Locate the cell with the specified text and output its [x, y] center coordinate. 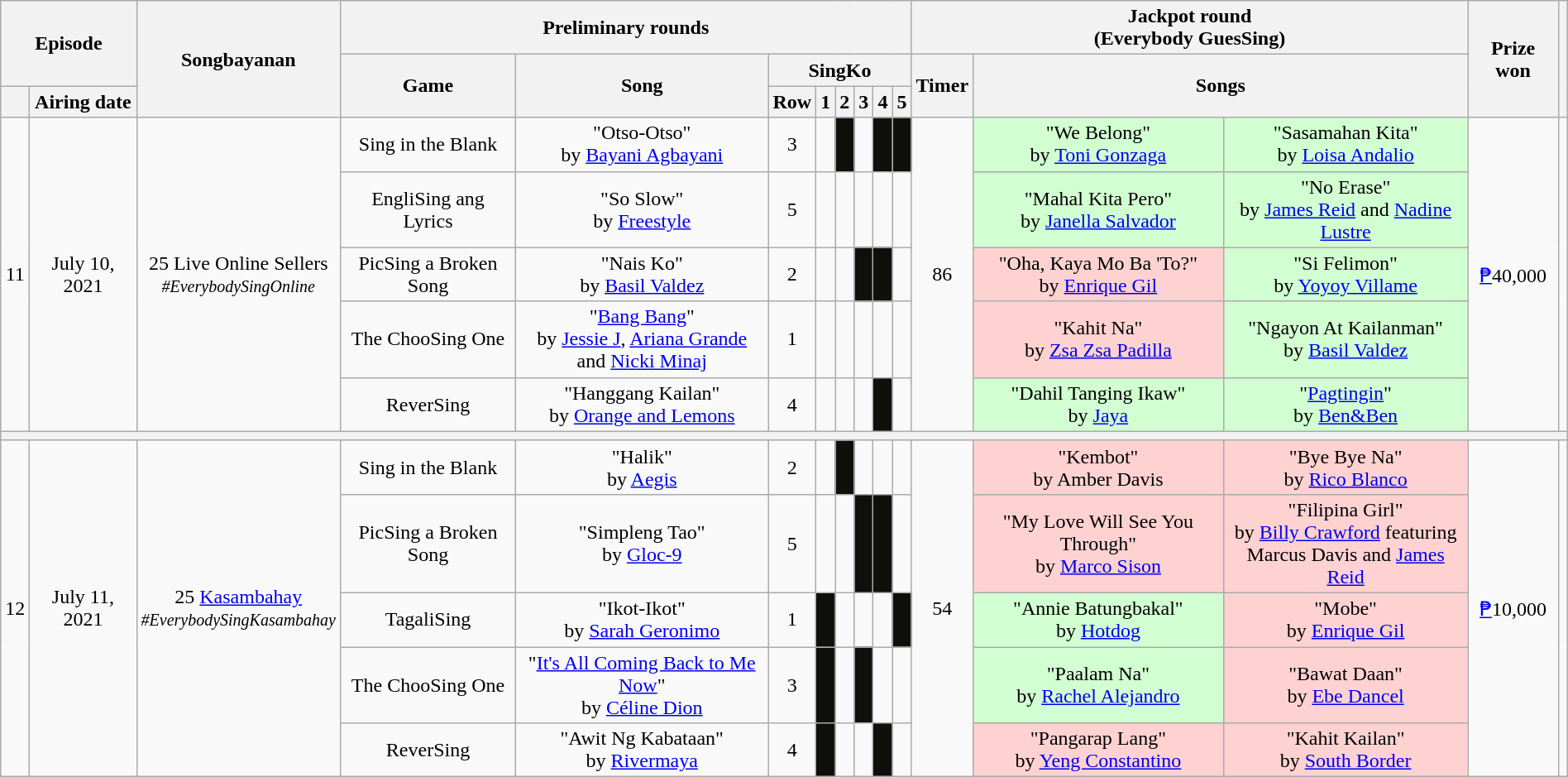
54 [943, 608]
"Si Felimon"by Yoyoy Villame [1346, 275]
"Otso-Otso"by Bayani Agbayani [642, 144]
Song [642, 86]
12 [15, 608]
"My Love Will See You Through"by Marco Sison [1098, 543]
TagaliSing [428, 619]
11 [15, 275]
Songs [1221, 86]
"Dahil Tanging Ikaw"by Jaya [1098, 404]
Episode [69, 43]
"Kembot"by Amber Davis [1098, 467]
"Oha, Kaya Mo Ba 'To?"by Enrique Gil [1098, 275]
86 [943, 275]
"Mobe"by Enrique Gil [1346, 619]
25 Live Online Sellers#EverybodySingOnline [238, 275]
"So Slow"by Freestyle [642, 209]
"Pangarap Lang"by Yeng Constantino [1098, 750]
"Ngayon At Kailanman"by Basil Valdez [1346, 339]
"Awit Ng Kabataan"by Rivermaya [642, 750]
"Hanggang Kailan"by Orange and Lemons [642, 404]
"We Belong"by Toni Gonzaga [1098, 144]
"Filipina Girl"by Billy Crawford featuringMarcus Davis and James Reid [1346, 543]
Airing date [83, 102]
"Sasamahan Kita"by Loisa Andalio [1346, 144]
Jackpot round(Everybody GuesSing) [1189, 28]
"Nais Ko"by Basil Valdez [642, 275]
"Kahit Kailan"by South Border [1346, 750]
"Mahal Kita Pero"by Janella Salvador [1098, 209]
"Bang Bang"by Jessie J, Ariana Grandeand Nicki Minaj [642, 339]
Preliminary rounds [626, 28]
"Bye Bye Na"by Rico Blanco [1346, 467]
₱10,000 [1513, 608]
July 10, 2021 [83, 275]
Row [792, 102]
"Simpleng Tao"by Gloc-9 [642, 543]
Game [428, 86]
"Paalam Na"by Rachel Alejandro [1098, 685]
"No Erase"by James Reid and Nadine Lustre [1346, 209]
"It's All Coming Back to Me Now"by Céline Dion [642, 685]
"Pagtingin"by Ben&Ben [1346, 404]
"Halik"by Aegis [642, 467]
Prize won [1513, 60]
SingKo [840, 70]
25 Kasambahay#EverybodySingKasambahay [238, 608]
EngliSing ang Lyrics [428, 209]
₱40,000 [1513, 275]
July 11, 2021 [83, 608]
"Annie Batungbakal"by Hotdog [1098, 619]
Songbayanan [238, 60]
"Ikot-Ikot"by Sarah Geronimo [642, 619]
"Bawat Daan"by Ebe Dancel [1346, 685]
"Kahit Na"by Zsa Zsa Padilla [1098, 339]
Timer [943, 86]
